Search for the cell housing the specified text and yield its (X, Y) center coordinate. 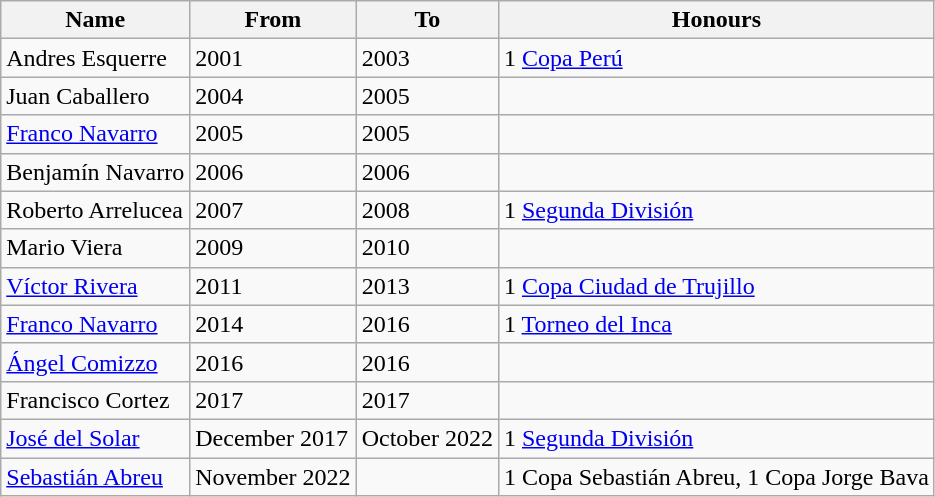
2004 (273, 96)
Ángel Comizzo (96, 362)
2009 (273, 248)
2003 (427, 58)
Benjamín Navarro (96, 172)
December 2017 (273, 438)
Juan Caballero (96, 96)
2013 (427, 286)
Francisco Cortez (96, 400)
2008 (427, 210)
1 Torneo del Inca (716, 324)
2011 (273, 286)
October 2022 (427, 438)
2010 (427, 248)
1 Copa Sebastián Abreu, 1 Copa Jorge Bava (716, 477)
To (427, 20)
José del Solar (96, 438)
Honours (716, 20)
2007 (273, 210)
Sebastián Abreu (96, 477)
Andres Esquerre (96, 58)
Mario Viera (96, 248)
November 2022 (273, 477)
Name (96, 20)
2001 (273, 58)
From (273, 20)
1 Copa Perú (716, 58)
Víctor Rivera (96, 286)
Roberto Arrelucea (96, 210)
2014 (273, 324)
1 Copa Ciudad de Trujillo (716, 286)
